Return the (X, Y) coordinate for the center point of the cell that contains the specified text.  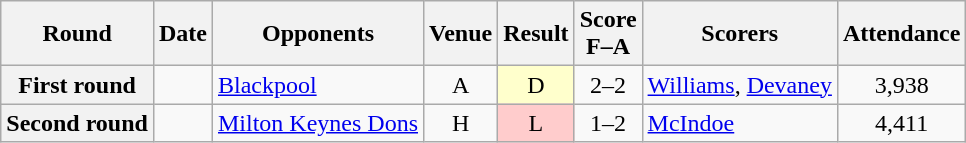
First round (78, 85)
4,411 (901, 123)
H (461, 123)
McIndoe (740, 123)
2–2 (608, 85)
Attendance (901, 34)
Second round (78, 123)
1–2 (608, 123)
Round (78, 34)
Blackpool (318, 85)
A (461, 85)
Williams, Devaney (740, 85)
Date (182, 34)
Venue (461, 34)
Scorers (740, 34)
L (536, 123)
Milton Keynes Dons (318, 123)
Opponents (318, 34)
Result (536, 34)
ScoreF–A (608, 34)
3,938 (901, 85)
D (536, 85)
